Output the (x, y) coordinate of the center of the cell containing the given text.  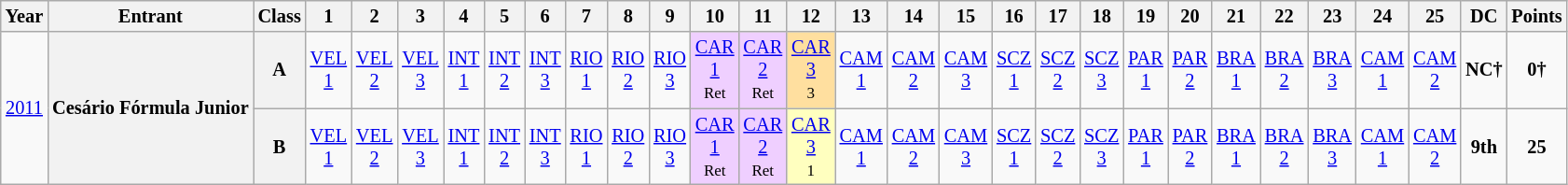
4 (464, 16)
Points (1537, 16)
NC† (1484, 70)
12 (811, 16)
2 (375, 16)
Class (280, 16)
B (280, 147)
5 (504, 16)
CAR33 (811, 70)
13 (861, 16)
20 (1190, 16)
7 (587, 16)
10 (715, 16)
21 (1236, 16)
18 (1102, 16)
22 (1285, 16)
1 (328, 16)
Year (24, 16)
3 (420, 16)
17 (1057, 16)
Entrant (150, 16)
A (280, 70)
6 (545, 16)
19 (1145, 16)
15 (966, 16)
11 (763, 16)
9th (1484, 147)
0† (1537, 70)
9 (669, 16)
2011 (24, 108)
23 (1332, 16)
CAR31 (811, 147)
24 (1382, 16)
8 (628, 16)
Cesário Fórmula Junior (150, 108)
16 (1014, 16)
DC (1484, 16)
14 (914, 16)
